Scan for the cell matching the given text and deliver its (x, y) coordinate at center. 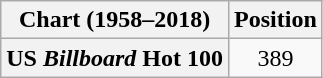
Position (276, 20)
Chart (1958–2018) (115, 20)
389 (276, 58)
US Billboard Hot 100 (115, 58)
